Locate the cell with the specified text and output its [X, Y] center coordinate. 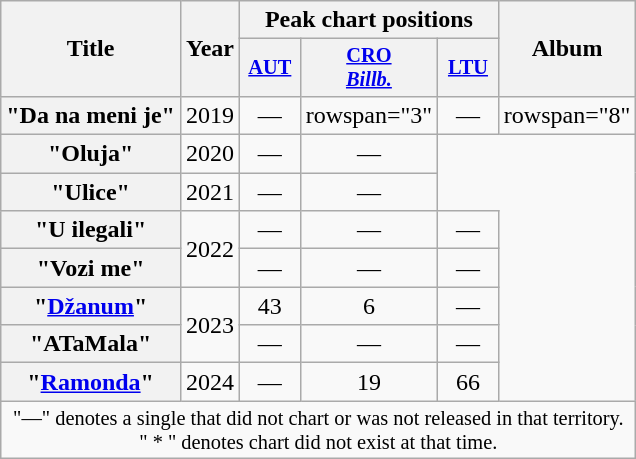
Album [567, 49]
"ATaMala" [91, 344]
"Da na meni je" [91, 115]
Year [210, 49]
"U ilegali" [91, 230]
Peak chart positions [370, 20]
66 [468, 382]
"Ulice" [91, 192]
LTU [468, 68]
43 [270, 306]
19 [369, 382]
6 [369, 306]
"—" denotes a single that did not chart or was not released in that territory." * " denotes chart did not exist at that time. [318, 430]
rowspan="3" [369, 115]
CROBillb. [369, 68]
"Oluja" [91, 154]
"Vozi me" [91, 268]
2020 [210, 154]
2019 [210, 115]
2024 [210, 382]
2022 [210, 249]
Title [91, 49]
2021 [210, 192]
rowspan="8" [567, 115]
2023 [210, 325]
AUT [270, 68]
"Ramonda" [91, 382]
"Džanum" [91, 306]
